Scan for the cell matching the given text and deliver its (x, y) coordinate at center. 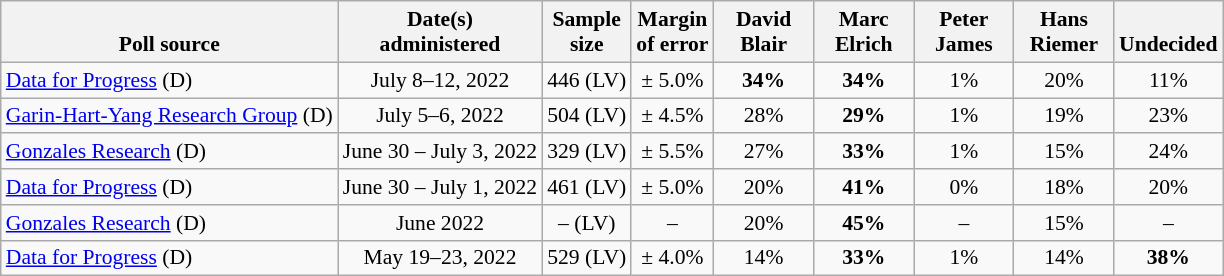
HansRiemer (1064, 32)
± 5.5% (672, 152)
0% (964, 187)
Poll source (170, 32)
24% (1168, 152)
45% (864, 223)
Garin-Hart-Yang Research Group (D) (170, 116)
June 30 – July 3, 2022 (440, 152)
41% (864, 187)
11% (1168, 80)
19% (1064, 116)
23% (1168, 116)
504 (LV) (586, 116)
329 (LV) (586, 152)
38% (1168, 258)
29% (864, 116)
July 5–6, 2022 (440, 116)
May 19–23, 2022 (440, 258)
MarcElrich (864, 32)
Marginof error (672, 32)
Date(s)administered (440, 32)
446 (LV) (586, 80)
– (LV) (586, 223)
28% (764, 116)
PeterJames (964, 32)
27% (764, 152)
June 30 – July 1, 2022 (440, 187)
± 4.5% (672, 116)
DavidBlair (764, 32)
Undecided (1168, 32)
18% (1064, 187)
461 (LV) (586, 187)
July 8–12, 2022 (440, 80)
Samplesize (586, 32)
± 4.0% (672, 258)
529 (LV) (586, 258)
June 2022 (440, 223)
